Provide the [x, y] coordinate of the cell's center where the given text is located.  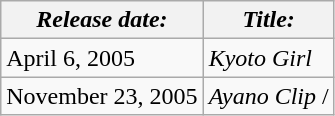
Kyoto Girl [268, 58]
Ayano Clip / [268, 96]
Title: [268, 20]
April 6, 2005 [102, 58]
Release date: [102, 20]
November 23, 2005 [102, 96]
